For the text-containing cell, return its midpoint in [x, y] coordinate format. 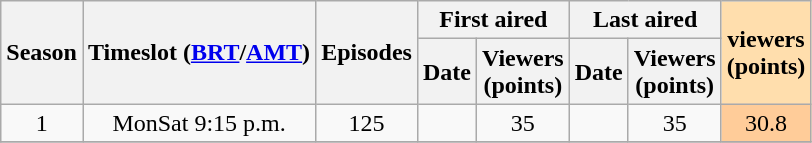
Season [42, 52]
Timeslot (BRT/AMT) [198, 52]
MonSat 9:15 p.m. [198, 123]
First aired [493, 20]
125 [367, 123]
Last aired [645, 20]
1 [42, 123]
Episodes [367, 52]
viewers (points) [766, 52]
30.8 [766, 123]
